Detect which cell encompasses the target text, then output its (X, Y) center coordinate. 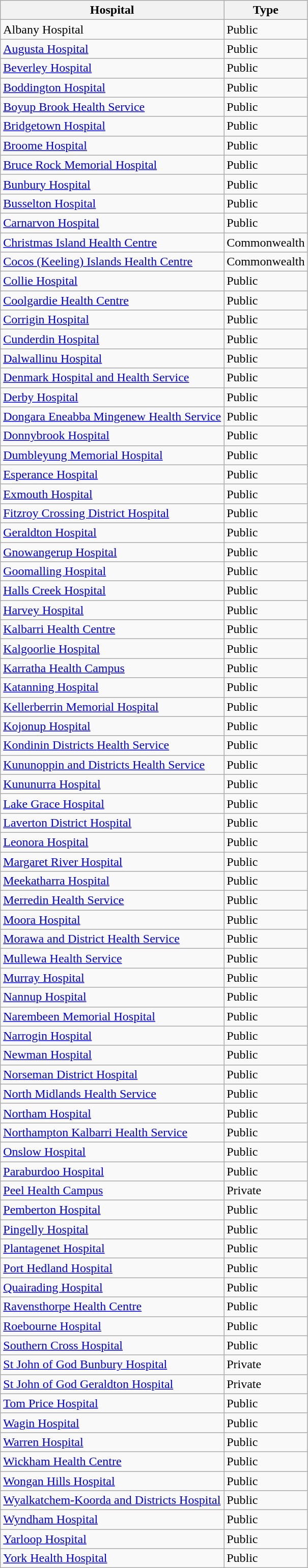
Plantagenet Hospital (112, 1249)
St John of God Geraldton Hospital (112, 1384)
Morawa and District Health Service (112, 939)
Northam Hospital (112, 1113)
Lake Grace Hospital (112, 803)
Wyalkatchem-Koorda and Districts Hospital (112, 1500)
Cocos (Keeling) Islands Health Centre (112, 262)
Peel Health Campus (112, 1191)
Beverley Hospital (112, 68)
St John of God Bunbury Hospital (112, 1365)
Wickham Health Centre (112, 1461)
Norseman District Hospital (112, 1074)
Broome Hospital (112, 145)
Esperance Hospital (112, 474)
York Health Hospital (112, 1558)
Narembeen Memorial Hospital (112, 1016)
Dongara Eneabba Mingenew Health Service (112, 416)
Corrigin Hospital (112, 320)
Laverton District Hospital (112, 823)
Ravensthorpe Health Centre (112, 1307)
Harvey Hospital (112, 610)
Donnybrook Hospital (112, 436)
Wagin Hospital (112, 1423)
Hospital (112, 10)
Gnowangerup Hospital (112, 552)
Kellerberrin Memorial Hospital (112, 707)
Newman Hospital (112, 1055)
Yarloop Hospital (112, 1539)
Albany Hospital (112, 29)
Augusta Hospital (112, 49)
Type (266, 10)
Katanning Hospital (112, 687)
Denmark Hospital and Health Service (112, 378)
Narrogin Hospital (112, 1036)
Wongan Hills Hospital (112, 1481)
Collie Hospital (112, 281)
Goomalling Hospital (112, 571)
Bruce Rock Memorial Hospital (112, 165)
Merredin Health Service (112, 900)
Northampton Kalbarri Health Service (112, 1132)
Busselton Hospital (112, 203)
Tom Price Hospital (112, 1403)
Wyndham Hospital (112, 1520)
Margaret River Hospital (112, 862)
North Midlands Health Service (112, 1094)
Nannup Hospital (112, 997)
Karratha Health Campus (112, 668)
Carnarvon Hospital (112, 223)
Meekatharra Hospital (112, 881)
Mullewa Health Service (112, 958)
Moora Hospital (112, 920)
Roebourne Hospital (112, 1326)
Kondinin Districts Health Service (112, 745)
Halls Creek Hospital (112, 591)
Kununoppin and Districts Health Service (112, 765)
Fitzroy Crossing District Hospital (112, 513)
Pingelly Hospital (112, 1229)
Warren Hospital (112, 1442)
Murray Hospital (112, 978)
Quairading Hospital (112, 1287)
Boyup Brook Health Service (112, 107)
Dalwallinu Hospital (112, 358)
Kojonup Hospital (112, 726)
Onslow Hospital (112, 1152)
Pemberton Hospital (112, 1210)
Leonora Hospital (112, 842)
Port Hedland Hospital (112, 1268)
Southern Cross Hospital (112, 1345)
Coolgardie Health Centre (112, 300)
Derby Hospital (112, 397)
Christmas Island Health Centre (112, 243)
Cunderdin Hospital (112, 339)
Exmouth Hospital (112, 494)
Geraldton Hospital (112, 532)
Bunbury Hospital (112, 184)
Kalgoorlie Hospital (112, 649)
Paraburdoo Hospital (112, 1171)
Kununurra Hospital (112, 784)
Boddington Hospital (112, 87)
Kalbarri Health Centre (112, 629)
Dumbleyung Memorial Hospital (112, 455)
Bridgetown Hospital (112, 126)
